Pinpoint the cell where the given text exists, returning its [x, y] midpoint coordinate. 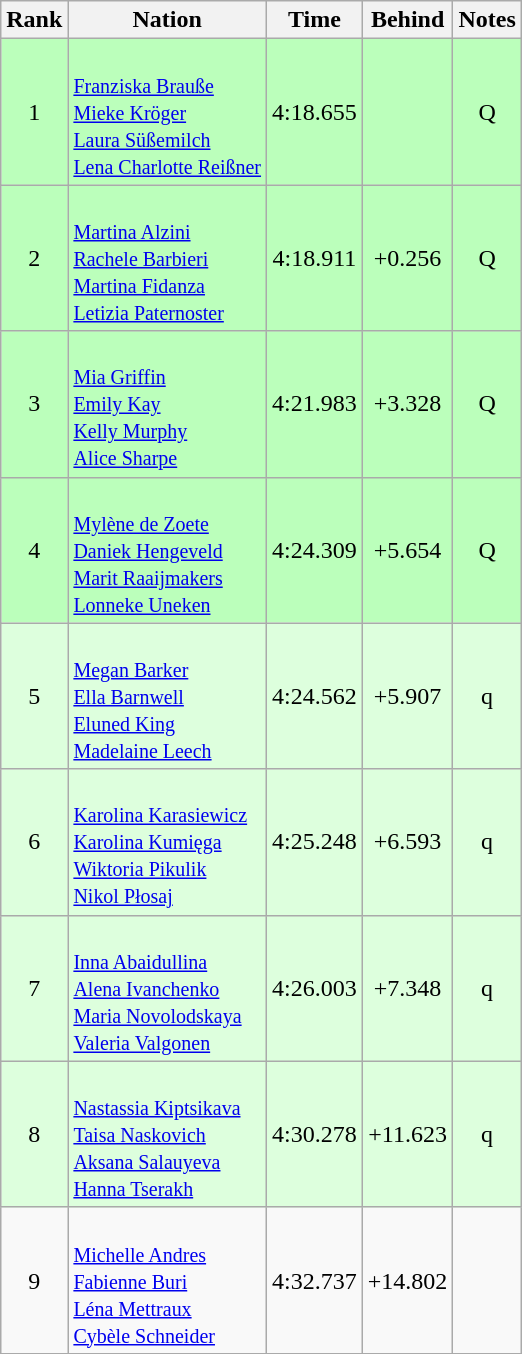
5 [34, 696]
6 [34, 842]
Michelle AndresFabienne BuriLéna MettrauxCybèle Schneider [168, 1280]
Rank [34, 20]
Mia GriffinEmily KayKelly MurphyAlice Sharpe [168, 404]
Franziska BraußeMieke KrögerLaura SüßemilchLena Charlotte Reißner [168, 112]
Nation [168, 20]
2 [34, 258]
Behind [408, 20]
3 [34, 404]
4:26.003 [315, 988]
4:25.248 [315, 842]
+6.593 [408, 842]
8 [34, 1134]
+3.328 [408, 404]
9 [34, 1280]
Megan BarkerElla BarnwellEluned KingMadelaine Leech [168, 696]
Inna AbaidullinaAlena IvanchenkoMaria NovolodskayaValeria Valgonen [168, 988]
+0.256 [408, 258]
7 [34, 988]
Notes [487, 20]
Nastassia KiptsikavaTaisa NaskovichAksana SalauyevaHanna Tserakh [168, 1134]
4:21.983 [315, 404]
4:18.911 [315, 258]
1 [34, 112]
+7.348 [408, 988]
4:24.562 [315, 696]
4 [34, 550]
4:32.737 [315, 1280]
4:24.309 [315, 550]
+5.907 [408, 696]
4:18.655 [315, 112]
Karolina KarasiewiczKarolina KumięgaWiktoria PikulikNikol Płosaj [168, 842]
4:30.278 [315, 1134]
+11.623 [408, 1134]
Martina AlziniRachele BarbieriMartina FidanzaLetizia Paternoster [168, 258]
+14.802 [408, 1280]
Mylène de ZoeteDaniek HengeveldMarit RaaijmakersLonneke Uneken [168, 550]
Time [315, 20]
+5.654 [408, 550]
